Identify which cell holds the provided text, then report its [x, y] central coordinate. 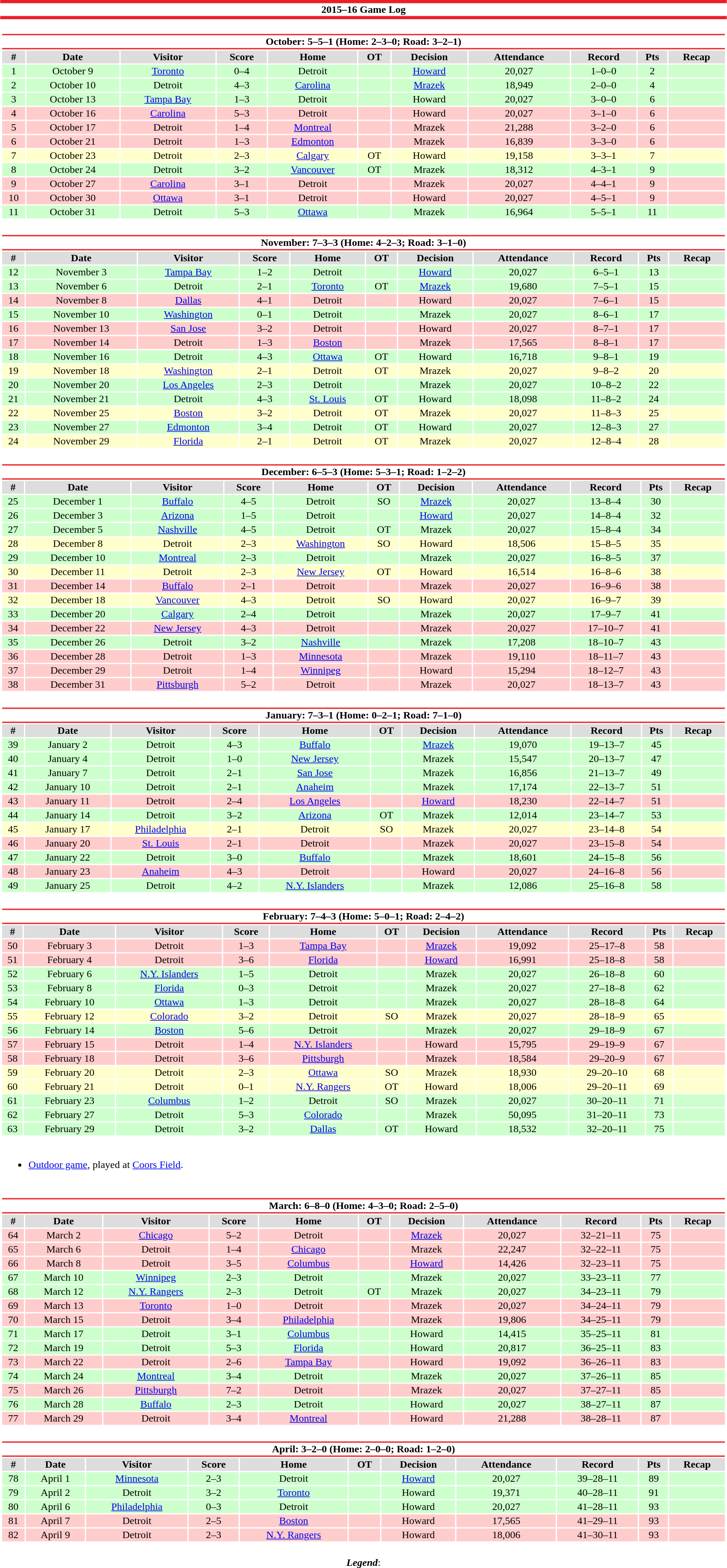
November: 7–3–3 (Home: 4–2–3; Road: 3–1–0) [363, 242]
November 13 [81, 328]
17,208 [521, 642]
72 [13, 1348]
15,294 [521, 671]
February 12 [69, 1016]
5–6 [246, 1030]
11–8–3 [606, 413]
23 [13, 427]
November 6 [81, 286]
February 3 [69, 946]
18,584 [522, 1058]
16,839 [519, 141]
February 21 [69, 1086]
October 27 [73, 184]
12–8–4 [606, 441]
17,174 [523, 787]
9–8–1 [606, 356]
7–6–1 [606, 300]
January 25 [68, 886]
November 3 [81, 272]
9–8–2 [606, 371]
December 28 [78, 656]
29–19–9 [607, 1045]
Outdoor game, played at Coors Field. [363, 1159]
19,806 [512, 1320]
18,532 [522, 1129]
37–27–11 [601, 1390]
30–20–11 [607, 1101]
January 7 [68, 773]
March 10 [64, 1278]
3–2–0 [604, 128]
13–8–4 [606, 502]
October 17 [73, 128]
February 18 [69, 1058]
3–3–0 [604, 141]
17–9–7 [606, 614]
February 23 [69, 1101]
December 14 [78, 586]
5 [14, 128]
February 8 [69, 988]
4–4–1 [604, 184]
18 [13, 356]
4–3–1 [604, 169]
March 19 [64, 1348]
34–25–11 [601, 1320]
16–8–5 [606, 558]
33–23–11 [601, 1278]
12,086 [523, 886]
February 10 [69, 1002]
8–6–1 [606, 315]
18–13–7 [606, 684]
16–9–7 [606, 600]
October 23 [73, 156]
March 6 [64, 1250]
2–0–0 [604, 85]
18,230 [523, 801]
December 5 [78, 530]
18–12–7 [606, 671]
55 [12, 1016]
February 15 [69, 1045]
14,415 [512, 1334]
18,312 [519, 169]
41–28–11 [597, 1507]
18–10–7 [606, 642]
January 11 [68, 801]
52 [12, 974]
October: 5–5–1 (Home: 2–3–0; Road: 3–2–1) [363, 42]
39–28–11 [597, 1478]
50 [12, 946]
57 [12, 1045]
50,095 [522, 1115]
41–30–11 [597, 1535]
31–20–11 [607, 1115]
42 [13, 787]
29–18–9 [607, 1030]
January 23 [68, 871]
April 2 [55, 1493]
11–8–2 [606, 399]
3–0 [234, 858]
16,856 [523, 773]
14,426 [512, 1263]
March 24 [64, 1376]
January 22 [68, 858]
October 24 [73, 169]
April 6 [55, 1507]
November 21 [81, 399]
3–1–0 [604, 113]
29–20–9 [607, 1058]
October 13 [73, 99]
26 [13, 515]
0–4 [242, 71]
November 27 [81, 427]
7–2 [234, 1390]
19–13–7 [607, 745]
22–13–7 [607, 787]
November 14 [81, 343]
36 [13, 656]
18,949 [519, 85]
6–5–1 [606, 272]
October 10 [73, 85]
23–15–8 [607, 843]
66 [13, 1263]
November 20 [81, 385]
March 22 [64, 1362]
24–16–8 [607, 871]
76 [13, 1404]
March 8 [64, 1263]
29–20–10 [607, 1073]
89 [654, 1478]
15–8–4 [606, 530]
91 [654, 1493]
20–13–7 [607, 759]
18,601 [523, 858]
December 31 [78, 684]
19,070 [523, 745]
October 30 [73, 198]
21–13–7 [607, 773]
70 [13, 1320]
35–25–11 [601, 1334]
38–27–11 [601, 1404]
10–8–2 [606, 385]
5–5–1 [604, 212]
14–8–4 [606, 515]
37–26–11 [601, 1376]
October 21 [73, 141]
December 22 [78, 628]
24–15–8 [607, 858]
December: 6–5–3 (Home: 5–3–1; Road: 1–2–2) [363, 472]
November 25 [81, 413]
28–18–9 [607, 1016]
February: 7–4–3 (Home: 5–0–1; Road: 2–4–2) [363, 916]
April 1 [55, 1478]
16–9–6 [606, 586]
December 18 [78, 600]
1 [14, 71]
November 29 [81, 441]
32–22–11 [601, 1250]
59 [12, 1073]
19,680 [523, 286]
33 [13, 614]
78 [13, 1478]
80 [13, 1507]
82 [13, 1535]
36–25–11 [601, 1348]
8–8–1 [606, 343]
April 9 [55, 1535]
February 29 [69, 1129]
3–0–0 [604, 99]
October 9 [73, 71]
8–7–1 [606, 328]
18–11–7 [606, 656]
March 28 [64, 1404]
34–23–11 [601, 1291]
February 14 [69, 1030]
31 [13, 586]
4–2 [234, 886]
January 2 [68, 745]
3–3–1 [604, 156]
40–28–11 [597, 1493]
15,795 [522, 1045]
March 26 [64, 1390]
March 13 [64, 1306]
March 12 [64, 1291]
2–6 [234, 1362]
16,991 [522, 960]
34–24–11 [601, 1306]
December 1 [78, 502]
December 8 [78, 543]
41–29–11 [597, 1521]
25–18–8 [607, 960]
8 [14, 169]
4–5–1 [604, 198]
32–20–11 [607, 1129]
44 [13, 815]
10 [14, 198]
November 8 [81, 300]
12–8–3 [606, 427]
December 20 [78, 614]
February 20 [69, 1073]
January 20 [68, 843]
1–0–0 [604, 71]
April 7 [55, 1521]
26–18–8 [607, 974]
12,014 [523, 815]
January 14 [68, 815]
4–1 [265, 300]
18,506 [521, 543]
April: 3–2–0 (Home: 2–0–0; Road: 1–2–0) [363, 1449]
3–5 [234, 1263]
December 29 [78, 671]
38–28–11 [601, 1419]
March 29 [64, 1419]
January 17 [68, 829]
October 16 [73, 113]
November 18 [81, 371]
22–14–7 [607, 801]
28–18–8 [607, 1002]
29 [13, 558]
32–21–11 [601, 1235]
36–26–11 [601, 1362]
March 15 [64, 1320]
14 [13, 300]
January 4 [68, 759]
29–20–11 [607, 1086]
3 [14, 99]
March: 6–8–0 (Home: 4–3–0; Road: 2–5–0) [363, 1206]
15,547 [523, 759]
March 2 [64, 1235]
December 10 [78, 558]
17–10–7 [606, 628]
12 [13, 272]
20,817 [512, 1348]
January 10 [68, 787]
19,371 [506, 1493]
16,514 [521, 572]
63 [12, 1129]
48 [13, 871]
November 10 [81, 315]
25–17–8 [607, 946]
16–8–6 [606, 572]
October 31 [73, 212]
21 [13, 399]
16,718 [523, 356]
27–18–8 [607, 988]
February 27 [69, 1115]
November 16 [81, 356]
December 3 [78, 515]
32–23–11 [601, 1263]
2015–16 Game Log [363, 9]
18,930 [522, 1073]
74 [13, 1376]
February 6 [69, 974]
23–14–7 [607, 815]
19,110 [521, 656]
16 [13, 328]
15–8–5 [606, 543]
December 11 [78, 572]
2–5 [214, 1521]
January: 7–3–1 (Home: 0–2–1; Road: 7–1–0) [363, 715]
46 [13, 843]
22,247 [512, 1250]
40 [13, 759]
March 17 [64, 1334]
25–16–8 [607, 886]
December 26 [78, 642]
7–5–1 [606, 286]
23–14–8 [607, 829]
19,158 [519, 156]
61 [12, 1101]
16,964 [519, 212]
18,098 [523, 399]
February 4 [69, 960]
